Capture the cell that displays the provided text and extract its (x, y) central coordinate. 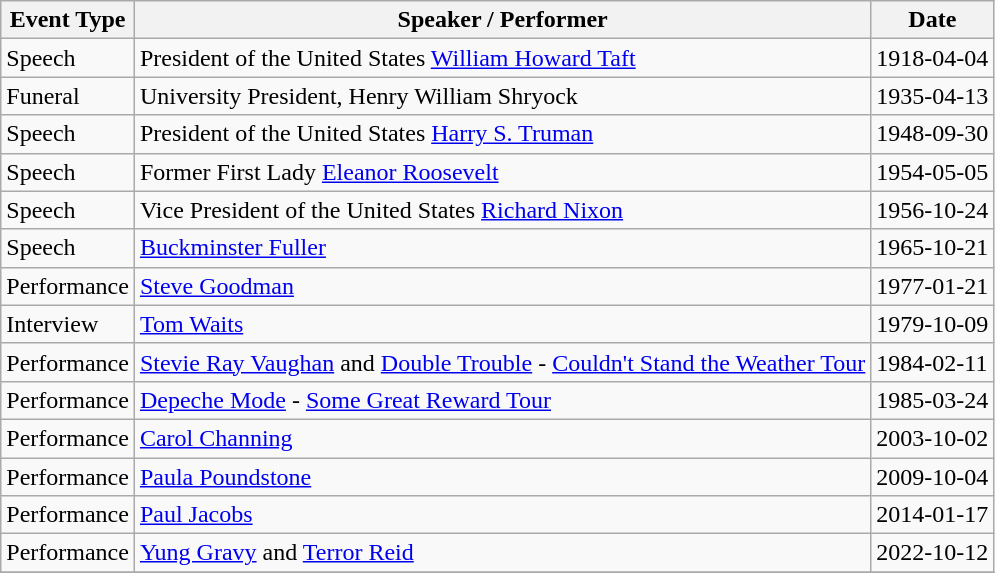
Tom Waits (502, 324)
2003-10-02 (932, 438)
Date (932, 20)
Speaker / Performer (502, 20)
Event Type (68, 20)
Yung Gravy and Terror Reid (502, 553)
University President, Henry William Shryock (502, 96)
1965-10-21 (932, 248)
Former First Lady Eleanor Roosevelt (502, 172)
Interview (68, 324)
Depeche Mode - Some Great Reward Tour (502, 400)
Paul Jacobs (502, 515)
Funeral (68, 96)
President of the United States Harry S. Truman (502, 134)
Carol Channing (502, 438)
1948-09-30 (932, 134)
2009-10-04 (932, 477)
Paula Poundstone (502, 477)
1984-02-11 (932, 362)
2022-10-12 (932, 553)
2014-01-17 (932, 515)
Steve Goodman (502, 286)
1985-03-24 (932, 400)
1935-04-13 (932, 96)
1979-10-09 (932, 324)
1954-05-05 (932, 172)
1918-04-04 (932, 58)
Buckminster Fuller (502, 248)
Stevie Ray Vaughan and Double Trouble - Couldn't Stand the Weather Tour (502, 362)
1977-01-21 (932, 286)
1956-10-24 (932, 210)
President of the United States William Howard Taft (502, 58)
Vice President of the United States Richard Nixon (502, 210)
